Find where the given text appears and provide that cell's center as (x, y) coordinate. 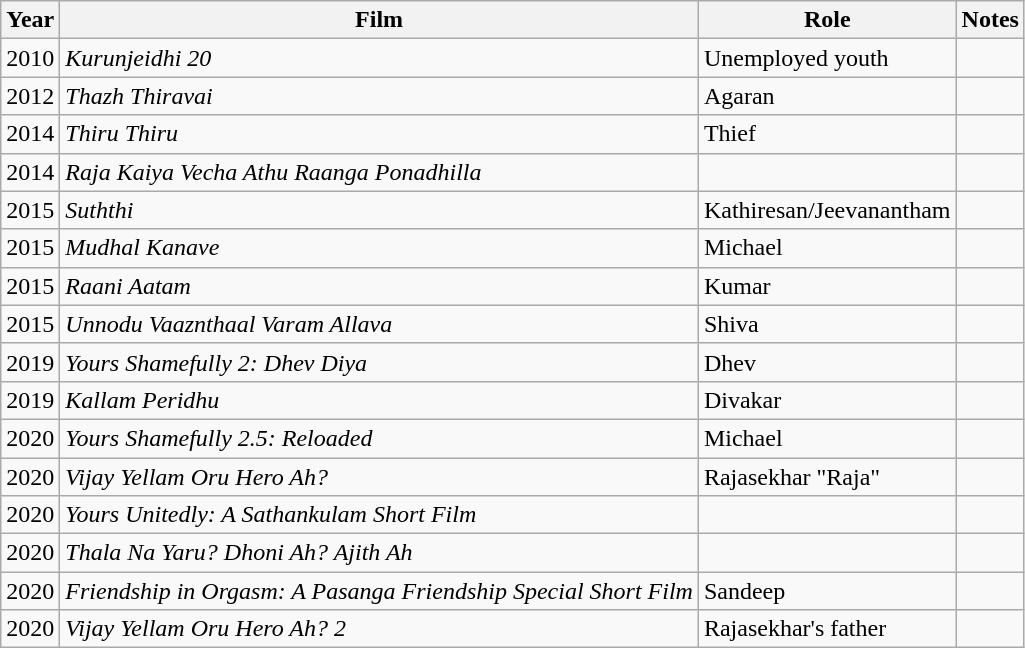
Yours Unitedly: A Sathankulam Short Film (380, 515)
Thief (827, 134)
Notes (990, 20)
Film (380, 20)
Rajasekhar's father (827, 629)
Thiru Thiru (380, 134)
Year (30, 20)
Agaran (827, 96)
Kathiresan/Jeevanantham (827, 210)
2012 (30, 96)
Mudhal Kanave (380, 248)
Yours Shamefully 2: Dhev Diya (380, 362)
Rajasekhar "Raja" (827, 477)
Unemployed youth (827, 58)
2010 (30, 58)
Unnodu Vaaznthaal Varam Allava (380, 324)
Raja Kaiya Vecha Athu Raanga Ponadhilla (380, 172)
Kallam Peridhu (380, 400)
Sandeep (827, 591)
Role (827, 20)
Raani Aatam (380, 286)
Vijay Yellam Oru Hero Ah? (380, 477)
Thazh Thiravai (380, 96)
Vijay Yellam Oru Hero Ah? 2 (380, 629)
Divakar (827, 400)
Friendship in Orgasm: A Pasanga Friendship Special Short Film (380, 591)
Shiva (827, 324)
Thala Na Yaru? Dhoni Ah? Ajith Ah (380, 553)
Dhev (827, 362)
Suththi (380, 210)
Kumar (827, 286)
Kurunjeidhi 20 (380, 58)
Yours Shamefully 2.5: Reloaded (380, 438)
